Search for the cell housing the specified text and yield its [X, Y] center coordinate. 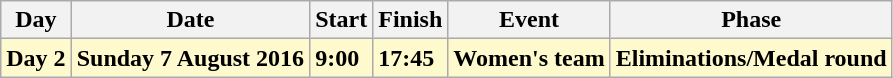
Eliminations/Medal round [751, 58]
9:00 [342, 58]
17:45 [410, 58]
Start [342, 20]
Day [36, 20]
Phase [751, 20]
Date [190, 20]
Women's team [529, 58]
Finish [410, 20]
Sunday 7 August 2016 [190, 58]
Event [529, 20]
Day 2 [36, 58]
